Search for the cell housing the specified text and yield its (x, y) center coordinate. 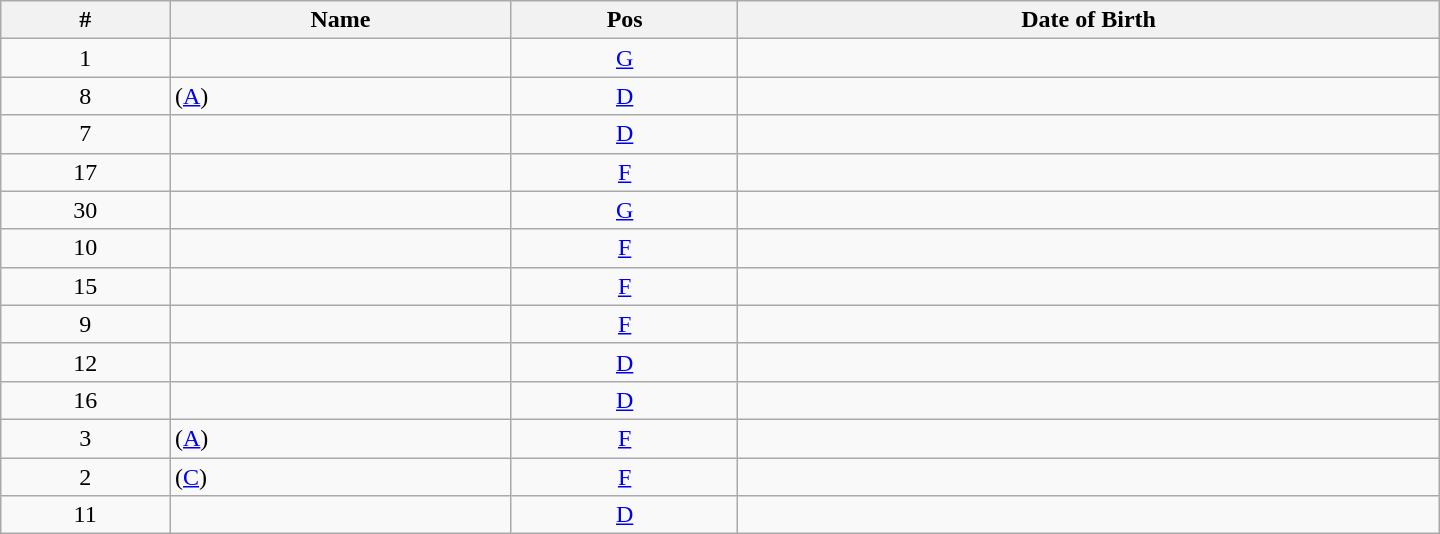
3 (86, 438)
Date of Birth (1088, 20)
7 (86, 134)
11 (86, 515)
15 (86, 286)
8 (86, 96)
10 (86, 248)
# (86, 20)
1 (86, 58)
9 (86, 324)
12 (86, 362)
30 (86, 210)
16 (86, 400)
(C) (341, 477)
Pos (624, 20)
17 (86, 172)
Name (341, 20)
2 (86, 477)
